Determine the (X, Y) coordinate at the center of the cell enclosing the given text.  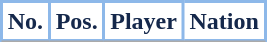
Nation (224, 22)
No. (26, 22)
Pos. (76, 22)
Player (144, 22)
